Return [x, y] of the center of cell containing provided text 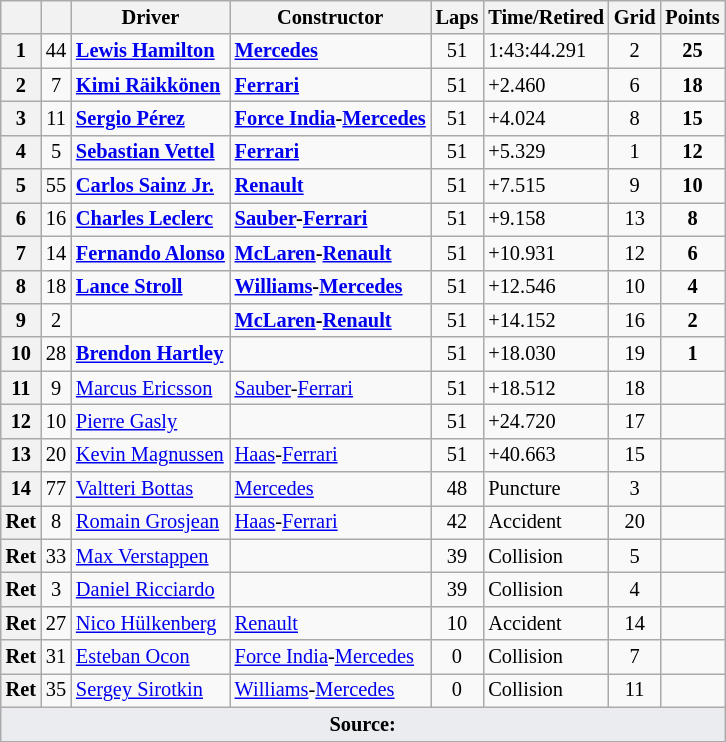
25 [692, 51]
17 [635, 421]
Nico Hülkenberg [150, 623]
+10.931 [546, 253]
+12.546 [546, 287]
Sebastian Vettel [150, 152]
Max Verstappen [150, 556]
Daniel Ricciardo [150, 589]
Points [692, 17]
Lance Stroll [150, 287]
Charles Leclerc [150, 219]
Brendon Hartley [150, 354]
+40.663 [546, 455]
35 [56, 690]
+24.720 [546, 421]
Kimi Räikkönen [150, 85]
+2.460 [546, 85]
Driver [150, 17]
Sergio Pérez [150, 118]
Fernando Alonso [150, 253]
Valtteri Bottas [150, 489]
33 [56, 556]
Laps [458, 17]
+18.512 [546, 388]
Kevin Magnussen [150, 455]
44 [56, 51]
19 [635, 354]
27 [56, 623]
55 [56, 186]
1:43:44.291 [546, 51]
31 [56, 657]
48 [458, 489]
Time/Retired [546, 17]
Grid [635, 17]
Sergey Sirotkin [150, 690]
Esteban Ocon [150, 657]
Puncture [546, 489]
28 [56, 354]
Source: [363, 724]
Constructor [330, 17]
+4.024 [546, 118]
+9.158 [546, 219]
42 [458, 522]
Carlos Sainz Jr. [150, 186]
Lewis Hamilton [150, 51]
77 [56, 489]
+14.152 [546, 320]
Marcus Ericsson [150, 388]
+18.030 [546, 354]
Pierre Gasly [150, 421]
+5.329 [546, 152]
+7.515 [546, 186]
Romain Grosjean [150, 522]
